Scan for the cell matching the given text and deliver its (x, y) coordinate at center. 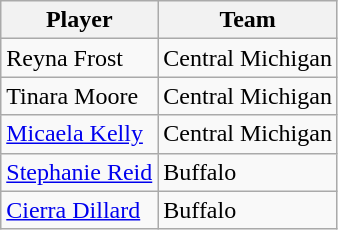
Cierra Dillard (80, 210)
Player (80, 20)
Tinara Moore (80, 96)
Micaela Kelly (80, 134)
Team (248, 20)
Reyna Frost (80, 58)
Stephanie Reid (80, 172)
